Scan for the cell matching the given text and deliver its (X, Y) coordinate at center. 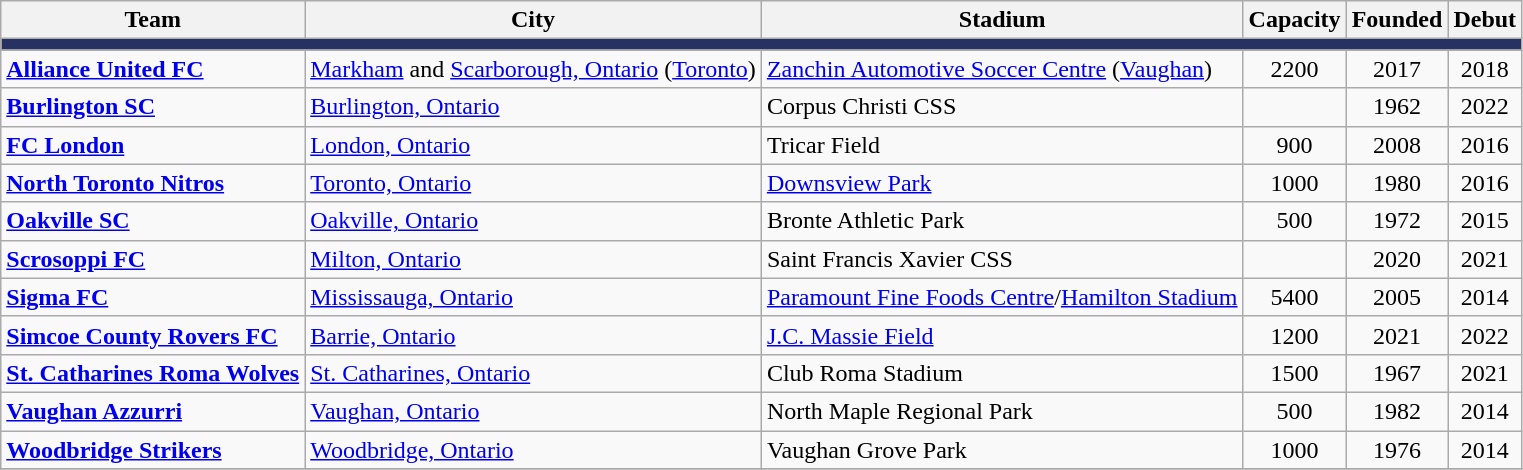
2200 (1294, 69)
Oakville, Ontario (534, 221)
Woodbridge Strikers (153, 449)
Burlington SC (153, 107)
Scrosoppi FC (153, 259)
1500 (1294, 373)
Saint Francis Xavier CSS (1002, 259)
2008 (1397, 145)
Club Roma Stadium (1002, 373)
Simcoe County Rovers FC (153, 335)
Vaughan Azzurri (153, 411)
Stadium (1002, 20)
North Toronto Nitros (153, 183)
Zanchin Automotive Soccer Centre (Vaughan) (1002, 69)
Alliance United FC (153, 69)
J.C. Massie Field (1002, 335)
Burlington, Ontario (534, 107)
Barrie, Ontario (534, 335)
1972 (1397, 221)
900 (1294, 145)
North Maple Regional Park (1002, 411)
Corpus Christi CSS (1002, 107)
Founded (1397, 20)
2015 (1485, 221)
Downsview Park (1002, 183)
Sigma FC (153, 297)
Vaughan, Ontario (534, 411)
2018 (1485, 69)
St. Catharines Roma Wolves (153, 373)
5400 (1294, 297)
Vaughan Grove Park (1002, 449)
Toronto, Ontario (534, 183)
2017 (1397, 69)
Capacity (1294, 20)
1967 (1397, 373)
1200 (1294, 335)
Markham and Scarborough, Ontario (Toronto) (534, 69)
Oakville SC (153, 221)
Mississauga, Ontario (534, 297)
2005 (1397, 297)
City (534, 20)
1962 (1397, 107)
1980 (1397, 183)
2020 (1397, 259)
1982 (1397, 411)
St. Catharines, Ontario (534, 373)
Team (153, 20)
Milton, Ontario (534, 259)
Debut (1485, 20)
1976 (1397, 449)
FC London (153, 145)
Tricar Field (1002, 145)
Woodbridge, Ontario (534, 449)
London, Ontario (534, 145)
Paramount Fine Foods Centre/Hamilton Stadium (1002, 297)
Bronte Athletic Park (1002, 221)
